Provide the [X, Y] coordinate of the cell's center where the given text is located.  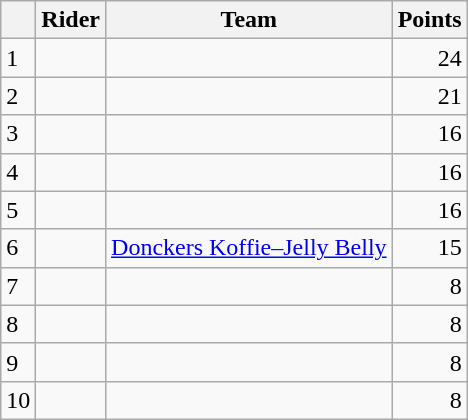
7 [18, 286]
9 [18, 362]
Points [430, 20]
2 [18, 96]
Donckers Koffie–Jelly Belly [250, 248]
1 [18, 58]
5 [18, 210]
Team [250, 20]
4 [18, 172]
15 [430, 248]
3 [18, 134]
10 [18, 400]
Rider [71, 20]
21 [430, 96]
6 [18, 248]
24 [430, 58]
